Locate the cell with the specified text and output its (X, Y) center coordinate. 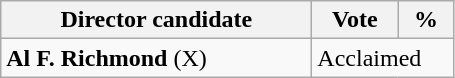
Vote (355, 20)
Al F. Richmond (X) (156, 58)
% (426, 20)
Acclaimed (383, 58)
Director candidate (156, 20)
